From the cell containing the given text, extract its center point as [X, Y] coordinate. 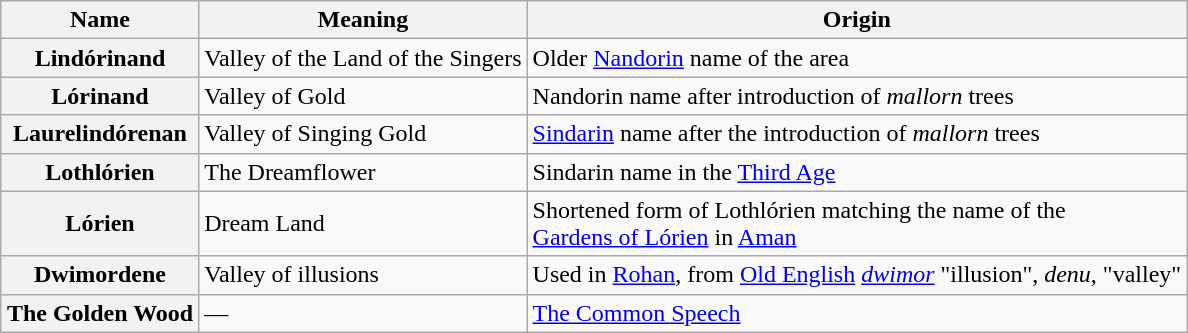
Valley of Singing Gold [363, 134]
Origin [857, 20]
The Common Speech [857, 313]
Meaning [363, 20]
The Dreamflower [363, 172]
Lindórinand [100, 58]
— [363, 313]
Valley of illusions [363, 275]
Sindarin name after the introduction of mallorn trees [857, 134]
Lórien [100, 224]
Lórinand [100, 96]
Sindarin name in the Third Age [857, 172]
Valley of the Land of the Singers [363, 58]
Lothlórien [100, 172]
Laurelindórenan [100, 134]
Valley of Gold [363, 96]
Dream Land [363, 224]
Nandorin name after introduction of mallorn trees [857, 96]
Older Nandorin name of the area [857, 58]
Dwimordene [100, 275]
Name [100, 20]
Used in Rohan, from Old English dwimor "illusion", denu, "valley" [857, 275]
The Golden Wood [100, 313]
Shortened form of Lothlórien matching the name of theGardens of Lórien in Aman [857, 224]
